Identify which cell holds the provided text, then report its [x, y] central coordinate. 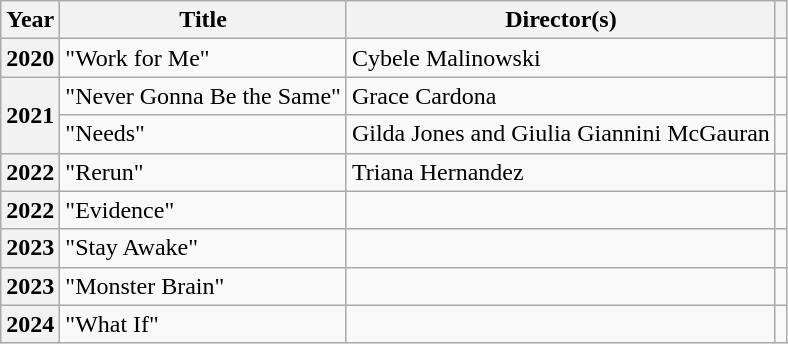
Year [30, 20]
Triana Hernandez [560, 172]
2021 [30, 115]
Cybele Malinowski [560, 58]
"Stay Awake" [204, 248]
"Never Gonna Be the Same" [204, 96]
2024 [30, 324]
"Rerun" [204, 172]
"Work for Me" [204, 58]
Title [204, 20]
"Monster Brain" [204, 286]
"Needs" [204, 134]
"Evidence" [204, 210]
Grace Cardona [560, 96]
2020 [30, 58]
"What If" [204, 324]
Director(s) [560, 20]
Gilda Jones and Giulia Giannini McGauran [560, 134]
